From the cell containing the given text, extract its center point as [x, y] coordinate. 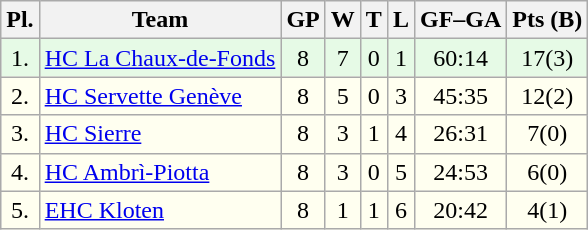
Pts (B) [548, 20]
GP [303, 20]
L [400, 20]
HC Servette Genève [160, 96]
T [374, 20]
7 [342, 58]
HC Sierre [160, 134]
Pl. [20, 20]
4 [400, 134]
4. [20, 172]
HC La Chaux-de-Fonds [160, 58]
24:53 [460, 172]
26:31 [460, 134]
6(0) [548, 172]
GF–GA [460, 20]
45:35 [460, 96]
7(0) [548, 134]
EHC Kloten [160, 210]
4(1) [548, 210]
W [342, 20]
60:14 [460, 58]
20:42 [460, 210]
3. [20, 134]
6 [400, 210]
Team [160, 20]
5. [20, 210]
1. [20, 58]
2. [20, 96]
12(2) [548, 96]
HC Ambrì-Piotta [160, 172]
17(3) [548, 58]
